For the text-containing cell, return its midpoint in (X, Y) coordinate format. 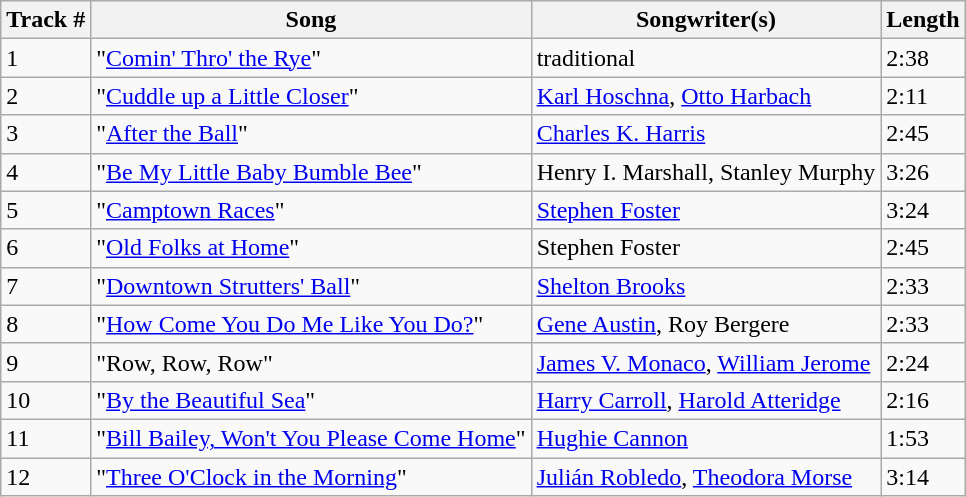
11 (46, 438)
"By the Beautiful Sea" (311, 400)
2:38 (923, 58)
Songwriter(s) (706, 20)
3:24 (923, 210)
3:14 (923, 477)
"Old Folks at Home" (311, 248)
Song (311, 20)
4 (46, 172)
Charles K. Harris (706, 134)
"Bill Bailey, Won't You Please Come Home" (311, 438)
traditional (706, 58)
1:53 (923, 438)
Length (923, 20)
"After the Ball" (311, 134)
"Camptown Races" (311, 210)
2:24 (923, 362)
1 (46, 58)
"Be My Little Baby Bumble Bee" (311, 172)
Hughie Cannon (706, 438)
Gene Austin, Roy Bergere (706, 324)
"Row, Row, Row" (311, 362)
"Cuddle up a Little Closer" (311, 96)
9 (46, 362)
Shelton Brooks (706, 286)
"Comin' Thro' the Rye" (311, 58)
2:16 (923, 400)
2 (46, 96)
James V. Monaco, William Jerome (706, 362)
8 (46, 324)
3:26 (923, 172)
"Downtown Strutters' Ball" (311, 286)
"How Come You Do Me Like You Do?" (311, 324)
Track # (46, 20)
10 (46, 400)
Henry I. Marshall, Stanley Murphy (706, 172)
Karl Hoschna, Otto Harbach (706, 96)
"Three O'Clock in the Morning" (311, 477)
2:11 (923, 96)
5 (46, 210)
6 (46, 248)
Harry Carroll, Harold Atteridge (706, 400)
12 (46, 477)
7 (46, 286)
3 (46, 134)
Julián Robledo, Theodora Morse (706, 477)
